Provide the (X, Y) coordinate of the cell's center where the given text is located.  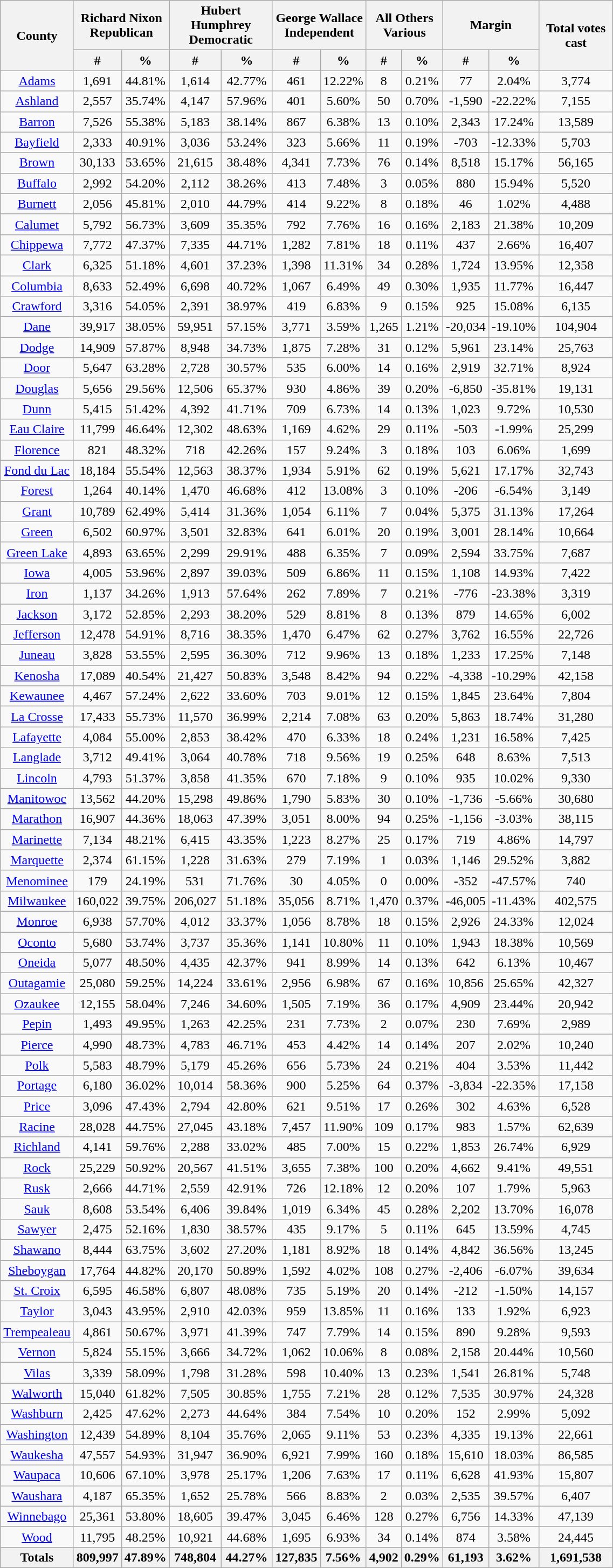
53.65% (146, 163)
10,921 (195, 1537)
44.20% (146, 799)
7.69% (513, 1024)
31.36% (247, 511)
48.50% (146, 963)
23.14% (513, 348)
1.92% (513, 1312)
Marquette (37, 860)
38,115 (576, 819)
7.79% (343, 1332)
18.03% (513, 1455)
Ashland (37, 101)
1,062 (297, 1352)
Monroe (37, 921)
30,680 (576, 799)
9.11% (343, 1434)
2,989 (576, 1024)
38.97% (247, 307)
49.95% (146, 1024)
38.42% (247, 737)
39.47% (247, 1516)
Sauk (37, 1209)
57.15% (247, 327)
2.66% (513, 245)
Oneida (37, 963)
Crawford (37, 307)
30.85% (247, 1393)
-1.50% (513, 1291)
5,748 (576, 1373)
7,772 (97, 245)
6,628 (466, 1475)
59.76% (146, 1147)
Fond du Lac (37, 470)
Taylor (37, 1312)
867 (297, 122)
7.99% (343, 1455)
Milwaukee (37, 901)
9.72% (513, 409)
47.43% (146, 1106)
-6.07% (513, 1270)
3,149 (576, 491)
Grant (37, 511)
All OthersVarious (404, 25)
5,621 (466, 470)
1,695 (297, 1537)
14,224 (195, 983)
14.65% (513, 614)
-19.10% (513, 327)
44.75% (146, 1127)
7,425 (576, 737)
2,293 (195, 614)
9,593 (576, 1332)
2.04% (513, 81)
3,064 (195, 758)
10.06% (343, 1352)
Vernon (37, 1352)
41.35% (247, 778)
7,335 (195, 245)
Lafayette (37, 737)
8.99% (343, 963)
7.81% (343, 245)
53.55% (146, 655)
740 (576, 880)
2,992 (97, 183)
47,557 (97, 1455)
279 (297, 860)
11.77% (513, 286)
453 (297, 1045)
2,183 (466, 224)
712 (297, 655)
2,853 (195, 737)
Totals (37, 1557)
Jefferson (37, 635)
4,147 (195, 101)
42,158 (576, 676)
3,971 (195, 1332)
54.20% (146, 183)
7.00% (343, 1147)
34.72% (247, 1352)
2,273 (195, 1414)
Iowa (37, 573)
35.76% (247, 1434)
6.93% (343, 1537)
1,830 (195, 1229)
33.61% (247, 983)
6,415 (195, 839)
3,319 (576, 593)
36.99% (247, 717)
55.38% (146, 122)
11,795 (97, 1537)
Barron (37, 122)
61.15% (146, 860)
18.38% (513, 942)
10,530 (576, 409)
302 (466, 1106)
461 (297, 81)
3,096 (97, 1106)
Dunn (37, 409)
2,374 (97, 860)
12,563 (195, 470)
Richard NixonRepublican (121, 25)
12.18% (343, 1188)
7,155 (576, 101)
0.26% (422, 1106)
103 (466, 450)
Outagamie (37, 983)
9.41% (513, 1168)
7,457 (297, 1127)
Kewaunee (37, 696)
6.11% (343, 511)
930 (297, 388)
22,661 (576, 1434)
29 (384, 429)
1,798 (195, 1373)
38.26% (247, 183)
8,924 (576, 368)
2,056 (97, 204)
31,280 (576, 717)
12.22% (343, 81)
0.30% (422, 286)
15.17% (513, 163)
67 (384, 983)
2,728 (195, 368)
25,080 (97, 983)
49.86% (247, 799)
32,743 (576, 470)
67.10% (146, 1475)
5.19% (343, 1291)
128 (384, 1516)
-206 (466, 491)
2,343 (466, 122)
31 (384, 348)
10,560 (576, 1352)
7.48% (343, 183)
42.77% (247, 81)
50 (384, 101)
2,622 (195, 696)
42.80% (247, 1106)
48.63% (247, 429)
5 (384, 1229)
21,427 (195, 676)
46.58% (146, 1291)
413 (297, 183)
401 (297, 101)
14.33% (513, 1516)
1,231 (466, 737)
1,541 (466, 1373)
941 (297, 963)
6.06% (513, 450)
-503 (466, 429)
2,202 (466, 1209)
6.34% (343, 1209)
Washington (37, 1434)
509 (297, 573)
55.73% (146, 717)
29.56% (146, 388)
35,056 (297, 901)
402,575 (576, 901)
4.63% (513, 1106)
56.73% (146, 224)
821 (97, 450)
900 (297, 1086)
Winnebago (37, 1516)
12,024 (576, 921)
3,655 (297, 1168)
735 (297, 1291)
4.05% (343, 880)
30.57% (247, 368)
63.65% (146, 552)
35.74% (146, 101)
1,206 (297, 1475)
1,282 (297, 245)
-1,590 (466, 101)
1,505 (297, 1004)
566 (297, 1496)
0.07% (422, 1024)
George WallaceIndependent (319, 25)
Columbia (37, 286)
29.91% (247, 552)
9.22% (343, 204)
35.35% (247, 224)
13.59% (513, 1229)
18,184 (97, 470)
1,263 (195, 1024)
24,445 (576, 1537)
11.90% (343, 1127)
323 (297, 142)
32.71% (513, 368)
4.42% (343, 1045)
3,882 (576, 860)
48.25% (146, 1537)
109 (384, 1127)
65.37% (247, 388)
3,762 (466, 635)
Green (37, 532)
50.67% (146, 1332)
5,375 (466, 511)
1,691 (97, 81)
2,557 (97, 101)
10,606 (97, 1475)
7.21% (343, 1393)
6,929 (576, 1147)
3,666 (195, 1352)
2,956 (297, 983)
2,475 (97, 1229)
5.66% (343, 142)
-6,850 (466, 388)
-6.54% (513, 491)
39.57% (513, 1496)
1.02% (513, 204)
9.96% (343, 655)
1,169 (297, 429)
76 (384, 163)
45.81% (146, 204)
7,422 (576, 573)
1.57% (513, 1127)
8.92% (343, 1250)
470 (297, 737)
1,233 (466, 655)
52.16% (146, 1229)
42.26% (247, 450)
8,444 (97, 1250)
43.95% (146, 1312)
38.48% (247, 163)
3,771 (297, 327)
709 (297, 409)
25,361 (97, 1516)
8,633 (97, 286)
17,264 (576, 511)
2,919 (466, 368)
5,680 (97, 942)
47.89% (146, 1557)
Florence (37, 450)
-2,406 (466, 1270)
100 (384, 1168)
12,506 (195, 388)
641 (297, 532)
6,325 (97, 265)
7,513 (576, 758)
488 (297, 552)
40.14% (146, 491)
39,917 (97, 327)
36.02% (146, 1086)
670 (297, 778)
5,092 (576, 1414)
17,433 (97, 717)
6,923 (576, 1312)
4.02% (343, 1270)
5,183 (195, 122)
14,909 (97, 348)
9.01% (343, 696)
25,229 (97, 1168)
3,051 (297, 819)
50.89% (247, 1270)
Dodge (37, 348)
1,853 (466, 1147)
16,078 (576, 1209)
7.56% (343, 1557)
2,594 (466, 552)
40.54% (146, 676)
2,288 (195, 1147)
31.13% (513, 511)
3,045 (297, 1516)
8,608 (97, 1209)
3,548 (297, 676)
15.08% (513, 307)
1,724 (466, 265)
5,077 (97, 963)
-35.81% (513, 388)
43.35% (247, 839)
Oconto (37, 942)
Pepin (37, 1024)
10,467 (576, 963)
38.20% (247, 614)
17,158 (576, 1086)
Langlade (37, 758)
645 (466, 1229)
30,133 (97, 163)
15,298 (195, 799)
32.83% (247, 532)
Portage (37, 1086)
57.87% (146, 348)
25,299 (576, 429)
6,528 (576, 1106)
48.08% (247, 1291)
77 (466, 81)
53.24% (247, 142)
2,666 (97, 1188)
Wood (37, 1537)
2,299 (195, 552)
4,861 (97, 1332)
25.78% (247, 1496)
62.49% (146, 511)
64 (384, 1086)
874 (466, 1537)
16,447 (576, 286)
10,569 (576, 942)
6,698 (195, 286)
7,134 (97, 839)
39 (384, 388)
3,978 (195, 1475)
1,592 (297, 1270)
419 (297, 307)
0.29% (422, 1557)
59,951 (195, 327)
7.08% (343, 717)
17.25% (513, 655)
5.83% (343, 799)
437 (466, 245)
6,807 (195, 1291)
47.62% (146, 1414)
1,141 (297, 942)
4,842 (466, 1250)
6.83% (343, 307)
15,610 (466, 1455)
-1,156 (466, 819)
529 (297, 614)
Rock (37, 1168)
13,562 (97, 799)
1,019 (297, 1209)
3.58% (513, 1537)
4.62% (343, 429)
57.24% (146, 696)
-212 (466, 1291)
179 (97, 880)
Chippewa (37, 245)
3,828 (97, 655)
2,897 (195, 573)
44.82% (146, 1270)
61.82% (146, 1393)
157 (297, 450)
3,858 (195, 778)
Racine (37, 1127)
104,904 (576, 327)
5,863 (466, 717)
7.89% (343, 593)
39.75% (146, 901)
8.81% (343, 614)
57.64% (247, 593)
53.80% (146, 1516)
2,214 (297, 717)
39.03% (247, 573)
5,656 (97, 388)
40.91% (146, 142)
2,595 (195, 655)
-3,834 (466, 1086)
4,488 (576, 204)
47.37% (146, 245)
6.46% (343, 1516)
19.13% (513, 1434)
435 (297, 1229)
86,585 (576, 1455)
0.08% (422, 1352)
7.38% (343, 1168)
-4,338 (466, 676)
40.72% (247, 286)
2,926 (466, 921)
20,567 (195, 1168)
-22.35% (513, 1086)
231 (297, 1024)
1,913 (195, 593)
-23.38% (513, 593)
-46,005 (466, 901)
26.74% (513, 1147)
4,187 (97, 1496)
108 (384, 1270)
6,756 (466, 1516)
880 (466, 183)
36.56% (513, 1250)
42.37% (247, 963)
46.64% (146, 429)
8.71% (343, 901)
6,921 (297, 1455)
20.44% (513, 1352)
7,535 (466, 1393)
-10.29% (513, 676)
1,264 (97, 491)
15,040 (97, 1393)
Lincoln (37, 778)
-3.03% (513, 819)
45 (384, 1209)
Waupaca (37, 1475)
11,799 (97, 429)
47,139 (576, 1516)
2,010 (195, 204)
22,726 (576, 635)
Calumet (37, 224)
621 (297, 1106)
57.96% (247, 101)
24,328 (576, 1393)
54.05% (146, 307)
9,330 (576, 778)
12,302 (195, 429)
Burnett (37, 204)
1,067 (297, 286)
5,179 (195, 1065)
3,501 (195, 532)
48.21% (146, 839)
7.18% (343, 778)
160,022 (97, 901)
Bayfield (37, 142)
St. Croix (37, 1291)
5,824 (97, 1352)
8.63% (513, 758)
54.93% (146, 1455)
535 (297, 368)
4,909 (466, 1004)
53 (384, 1434)
7,505 (195, 1393)
2,065 (297, 1434)
792 (297, 224)
25,763 (576, 348)
0 (384, 880)
Iron (37, 593)
2.02% (513, 1045)
-11.43% (513, 901)
12,155 (97, 1004)
Trempealeau (37, 1332)
13.08% (343, 491)
207 (466, 1045)
1,023 (466, 409)
4,902 (384, 1557)
45.26% (247, 1065)
0.00% (422, 880)
44.27% (247, 1557)
16,907 (97, 819)
25.17% (247, 1475)
983 (466, 1127)
10,789 (97, 511)
6,407 (576, 1496)
27,045 (195, 1127)
44.64% (247, 1414)
24.33% (513, 921)
59.25% (146, 983)
Adams (37, 81)
1,614 (195, 81)
9.17% (343, 1229)
726 (297, 1188)
7,246 (195, 1004)
-1.99% (513, 429)
33.02% (247, 1147)
7.54% (343, 1414)
1,875 (297, 348)
49.41% (146, 758)
7,148 (576, 655)
10,240 (576, 1045)
9.24% (343, 450)
-5.66% (513, 799)
Manitowoc (37, 799)
2,794 (195, 1106)
152 (466, 1414)
58.04% (146, 1004)
13,589 (576, 122)
3,737 (195, 942)
6.00% (343, 368)
8.83% (343, 1496)
5,583 (97, 1065)
1,493 (97, 1024)
Vilas (37, 1373)
51.42% (146, 409)
42.03% (247, 1312)
10,664 (576, 532)
3,339 (97, 1373)
8.42% (343, 676)
Polk (37, 1065)
160 (384, 1455)
719 (466, 839)
6.47% (343, 635)
8.27% (343, 839)
17,764 (97, 1270)
20,170 (195, 1270)
0.24% (422, 737)
48.79% (146, 1065)
6,938 (97, 921)
19 (384, 758)
4,745 (576, 1229)
7.76% (343, 224)
809,997 (97, 1557)
Pierce (37, 1045)
37.23% (247, 265)
Margin (491, 25)
5,703 (576, 142)
879 (466, 614)
38.37% (247, 470)
58.09% (146, 1373)
63.75% (146, 1250)
Marathon (37, 819)
44.79% (247, 204)
2,391 (195, 307)
18,063 (195, 819)
6,135 (576, 307)
47.39% (247, 819)
52.49% (146, 286)
40.78% (247, 758)
25.65% (513, 983)
38.57% (247, 1229)
1,398 (297, 265)
1,691,538 (576, 1557)
12,358 (576, 265)
133 (466, 1312)
0.09% (422, 552)
4,990 (97, 1045)
5,520 (576, 183)
53.54% (146, 1209)
Jackson (37, 614)
6,002 (576, 614)
16.55% (513, 635)
26.81% (513, 1373)
49 (384, 286)
38.14% (247, 122)
6.13% (513, 963)
Juneau (37, 655)
4,084 (97, 737)
412 (297, 491)
13,245 (576, 1250)
39.84% (247, 1209)
34.26% (146, 593)
748,804 (195, 1557)
531 (195, 880)
Sheboygan (37, 1270)
53.74% (146, 942)
Eau Claire (37, 429)
17.24% (513, 122)
8,104 (195, 1434)
3,001 (466, 532)
15.94% (513, 183)
Richland (37, 1147)
1,265 (384, 327)
50.92% (146, 1168)
Hubert HumphreyDemocratic (221, 25)
48.32% (146, 450)
33.37% (247, 921)
54.89% (146, 1434)
31.63% (247, 860)
703 (297, 696)
9.51% (343, 1106)
1,181 (297, 1250)
7,526 (97, 122)
9.56% (343, 758)
3,316 (97, 307)
31,947 (195, 1455)
656 (297, 1065)
1,845 (466, 696)
1,223 (297, 839)
14,157 (576, 1291)
1,755 (297, 1393)
4,662 (466, 1168)
3.62% (513, 1557)
Menominee (37, 880)
63 (384, 717)
4,783 (195, 1045)
54.91% (146, 635)
5.60% (343, 101)
0.70% (422, 101)
6,180 (97, 1086)
-1,736 (466, 799)
6.33% (343, 737)
10,014 (195, 1086)
Shawano (37, 1250)
41.39% (247, 1332)
4,012 (195, 921)
5,792 (97, 224)
747 (297, 1332)
Rusk (37, 1188)
127,835 (297, 1557)
2.99% (513, 1414)
21,615 (195, 163)
1,699 (576, 450)
Total votes cast (576, 36)
3,043 (97, 1312)
23.44% (513, 1004)
1,108 (466, 573)
15,807 (576, 1475)
7.28% (343, 348)
4,893 (97, 552)
Green Lake (37, 552)
5,415 (97, 409)
3,609 (195, 224)
15 (384, 1147)
8,716 (195, 635)
33.60% (247, 696)
Brown (37, 163)
Washburn (37, 1414)
23.64% (513, 696)
1,790 (297, 799)
36.30% (247, 655)
7,804 (576, 696)
Waukesha (37, 1455)
41.71% (247, 409)
Marinette (37, 839)
46.71% (247, 1045)
4,435 (195, 963)
384 (297, 1414)
24.19% (146, 880)
14.93% (513, 573)
65.35% (146, 1496)
1 (384, 860)
6.01% (343, 532)
13.95% (513, 265)
49,551 (576, 1168)
36.90% (247, 1455)
4,601 (195, 265)
46.68% (247, 491)
46 (466, 204)
7.63% (343, 1475)
1.21% (422, 327)
230 (466, 1024)
4,467 (97, 696)
12,478 (97, 635)
44.81% (146, 81)
County (37, 36)
262 (297, 593)
11,442 (576, 1065)
57.70% (146, 921)
28,028 (97, 1127)
2,559 (195, 1188)
0.04% (422, 511)
3,036 (195, 142)
Kenosha (37, 676)
Door (37, 368)
485 (297, 1147)
44.68% (247, 1537)
10,209 (576, 224)
62,639 (576, 1127)
10.02% (513, 778)
Sawyer (37, 1229)
935 (466, 778)
5,963 (576, 1188)
25 (384, 839)
1,056 (297, 921)
48.73% (146, 1045)
2,112 (195, 183)
5,647 (97, 368)
16 (384, 224)
51.37% (146, 778)
Ozaukee (37, 1004)
2,425 (97, 1414)
41.93% (513, 1475)
1,935 (466, 286)
27.20% (247, 1250)
5.91% (343, 470)
34.73% (247, 348)
7,687 (576, 552)
6,502 (97, 532)
13.70% (513, 1209)
6.35% (343, 552)
71.76% (247, 880)
60.97% (146, 532)
1,228 (195, 860)
3,602 (195, 1250)
29.52% (513, 860)
12,439 (97, 1434)
Waushara (37, 1496)
28 (384, 1393)
6.73% (343, 409)
Price (37, 1106)
6,595 (97, 1291)
959 (297, 1312)
1,934 (297, 470)
Clark (37, 265)
10,856 (466, 983)
42,327 (576, 983)
6.38% (343, 122)
10.80% (343, 942)
1,137 (97, 593)
2,535 (466, 1496)
5,961 (466, 348)
5,414 (195, 511)
1,146 (466, 860)
19,131 (576, 388)
Walworth (37, 1393)
52.85% (146, 614)
404 (466, 1065)
18.74% (513, 717)
4,392 (195, 409)
-47.57% (513, 880)
-12.33% (513, 142)
6.98% (343, 983)
10.40% (343, 1373)
16,407 (576, 245)
4,005 (97, 573)
24 (384, 1065)
53.96% (146, 573)
-776 (466, 593)
5.25% (343, 1086)
50.83% (247, 676)
17,089 (97, 676)
44.36% (146, 819)
-22.22% (513, 101)
30.97% (513, 1393)
20,942 (576, 1004)
4,141 (97, 1147)
648 (466, 758)
2,910 (195, 1312)
-20,034 (466, 327)
3.53% (513, 1065)
31.28% (247, 1373)
10 (384, 1414)
35.36% (247, 942)
1,652 (195, 1496)
43.18% (247, 1127)
38.05% (146, 327)
13.85% (343, 1312)
598 (297, 1373)
2,333 (97, 142)
33.75% (513, 552)
107 (466, 1188)
3.59% (343, 327)
414 (297, 204)
34.60% (247, 1004)
36 (384, 1004)
55.54% (146, 470)
63.28% (146, 368)
642 (466, 963)
1,054 (297, 511)
1,943 (466, 942)
9.28% (513, 1332)
1.79% (513, 1188)
18,605 (195, 1516)
4,341 (297, 163)
2,158 (466, 1352)
3,774 (576, 81)
21.38% (513, 224)
6,406 (195, 1209)
42.91% (247, 1188)
3,172 (97, 614)
56,165 (576, 163)
55.15% (146, 1352)
890 (466, 1332)
6.49% (343, 286)
0.05% (422, 183)
6.86% (343, 573)
11,570 (195, 717)
16.58% (513, 737)
Douglas (37, 388)
Buffalo (37, 183)
925 (466, 307)
61,193 (466, 1557)
Forest (37, 491)
11.31% (343, 265)
La Crosse (37, 717)
5.73% (343, 1065)
8,518 (466, 163)
4,335 (466, 1434)
39,634 (576, 1270)
-703 (466, 142)
4,793 (97, 778)
8.78% (343, 921)
14,797 (576, 839)
-352 (466, 880)
8.00% (343, 819)
58.36% (247, 1086)
3,712 (97, 758)
Dane (37, 327)
28.14% (513, 532)
17.17% (513, 470)
8,948 (195, 348)
42.25% (247, 1024)
206,027 (195, 901)
55.00% (146, 737)
38.35% (247, 635)
41.51% (247, 1168)
